Detect which cell encompasses the target text, then output its [X, Y] center coordinate. 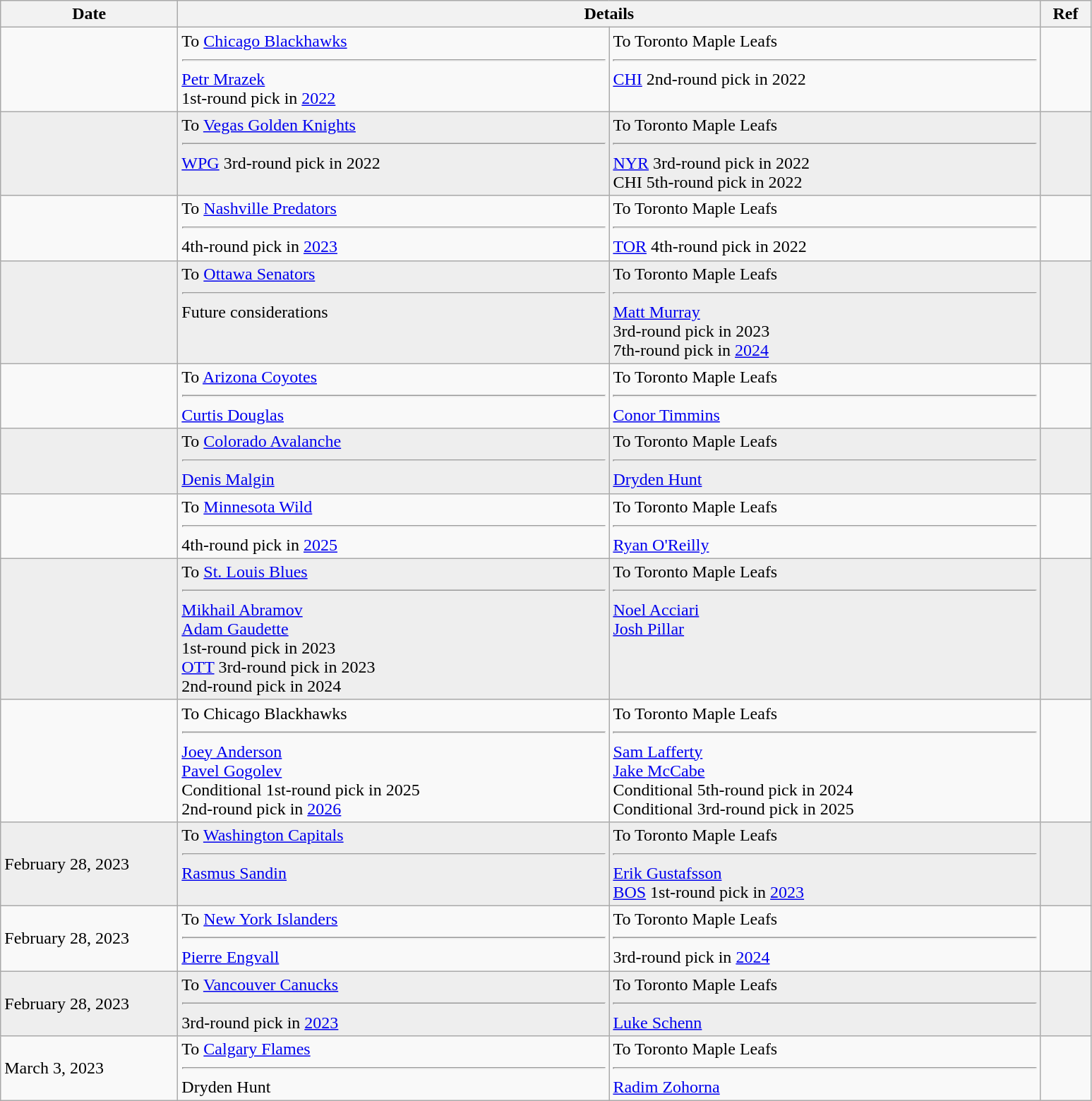
To Minnesota Wild4th-round pick in 2025 [394, 526]
To Toronto Maple LeafsRadim Zohorna [824, 1069]
To St. Louis BluesMikhail AbramovAdam Gaudette1st-round pick in 2023OTT 3rd-round pick in 20232nd-round pick in 2024 [394, 629]
To Toronto Maple LeafsCHI 2nd-round pick in 2022 [824, 69]
To Toronto Maple LeafsNoel AcciariJosh Pillar [824, 629]
March 3, 2023 [89, 1069]
To New York IslandersPierre Engvall [394, 938]
To Vegas Golden KnightsWPG 3rd-round pick in 2022 [394, 154]
To Toronto Maple LeafsErik GustafssonBOS 1st-round pick in 2023 [824, 864]
To Ottawa SenatorsFuture considerations [394, 312]
To Arizona CoyotesCurtis Douglas [394, 396]
To Toronto Maple LeafsSam LaffertyJake McCabeConditional 5th-round pick in 2024Conditional 3rd-round pick in 2025 [824, 761]
To Toronto Maple LeafsLuke Schenn [824, 1004]
To Chicago BlackhawksPetr Mrazek1st-round pick in 2022 [394, 69]
To Washington CapitalsRasmus Sandin [394, 864]
To Toronto Maple LeafsNYR 3rd-round pick in 2022CHI 5th-round pick in 2022 [824, 154]
To Calgary FlamesDryden Hunt [394, 1069]
Date [89, 14]
Ref [1066, 14]
To Colorado AvalancheDenis Malgin [394, 461]
To Toronto Maple LeafsDryden Hunt [824, 461]
To Vancouver Canucks3rd-round pick in 2023 [394, 1004]
To Toronto Maple LeafsMatt Murray3rd-round pick in 20237th-round pick in 2024 [824, 312]
To Nashville Predators4th-round pick in 2023 [394, 228]
To Toronto Maple Leafs3rd-round pick in 2024 [824, 938]
To Chicago BlackhawksJoey AndersonPavel GogolevConditional 1st-round pick in 20252nd-round pick in 2026 [394, 761]
To Toronto Maple LeafsConor Timmins [824, 396]
Details [609, 14]
To Toronto Maple LeafsTOR 4th-round pick in 2022 [824, 228]
To Toronto Maple LeafsRyan O'Reilly [824, 526]
